For the text-containing cell, return its midpoint in (x, y) coordinate format. 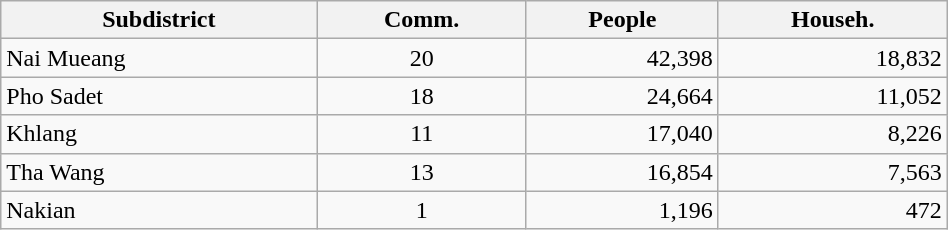
Nai Mueang (159, 58)
Nakian (159, 210)
Pho Sadet (159, 96)
Subdistrict (159, 20)
Househ. (832, 20)
13 (422, 172)
17,040 (622, 134)
Comm. (422, 20)
1 (422, 210)
20 (422, 58)
16,854 (622, 172)
11 (422, 134)
People (622, 20)
7,563 (832, 172)
11,052 (832, 96)
42,398 (622, 58)
18 (422, 96)
Khlang (159, 134)
1,196 (622, 210)
Tha Wang (159, 172)
24,664 (622, 96)
18,832 (832, 58)
8,226 (832, 134)
472 (832, 210)
